Determine the [x, y] coordinate at the center of the cell enclosing the given text.  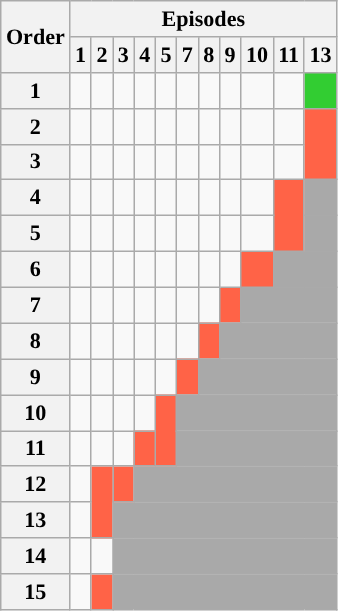
14 [36, 556]
Episodes [204, 18]
6 [36, 269]
Order [36, 36]
15 [36, 591]
12 [36, 484]
